Output the (x, y) coordinate of the center of the cell containing the given text.  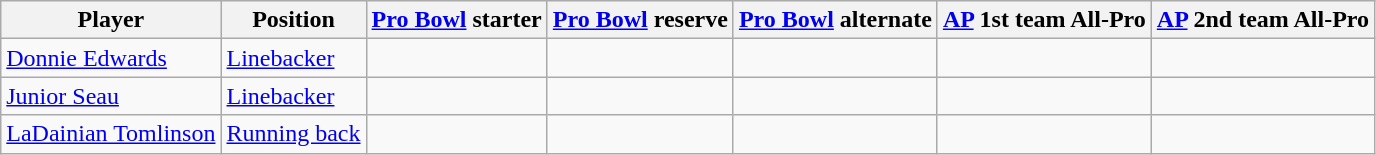
Running back (294, 134)
AP 1st team All-Pro (1044, 20)
Donnie Edwards (111, 58)
Junior Seau (111, 96)
AP 2nd team All-Pro (1262, 20)
Position (294, 20)
LaDainian Tomlinson (111, 134)
Pro Bowl starter (456, 20)
Pro Bowl alternate (835, 20)
Pro Bowl reserve (640, 20)
Player (111, 20)
